Search for the cell housing the specified text and yield its (X, Y) center coordinate. 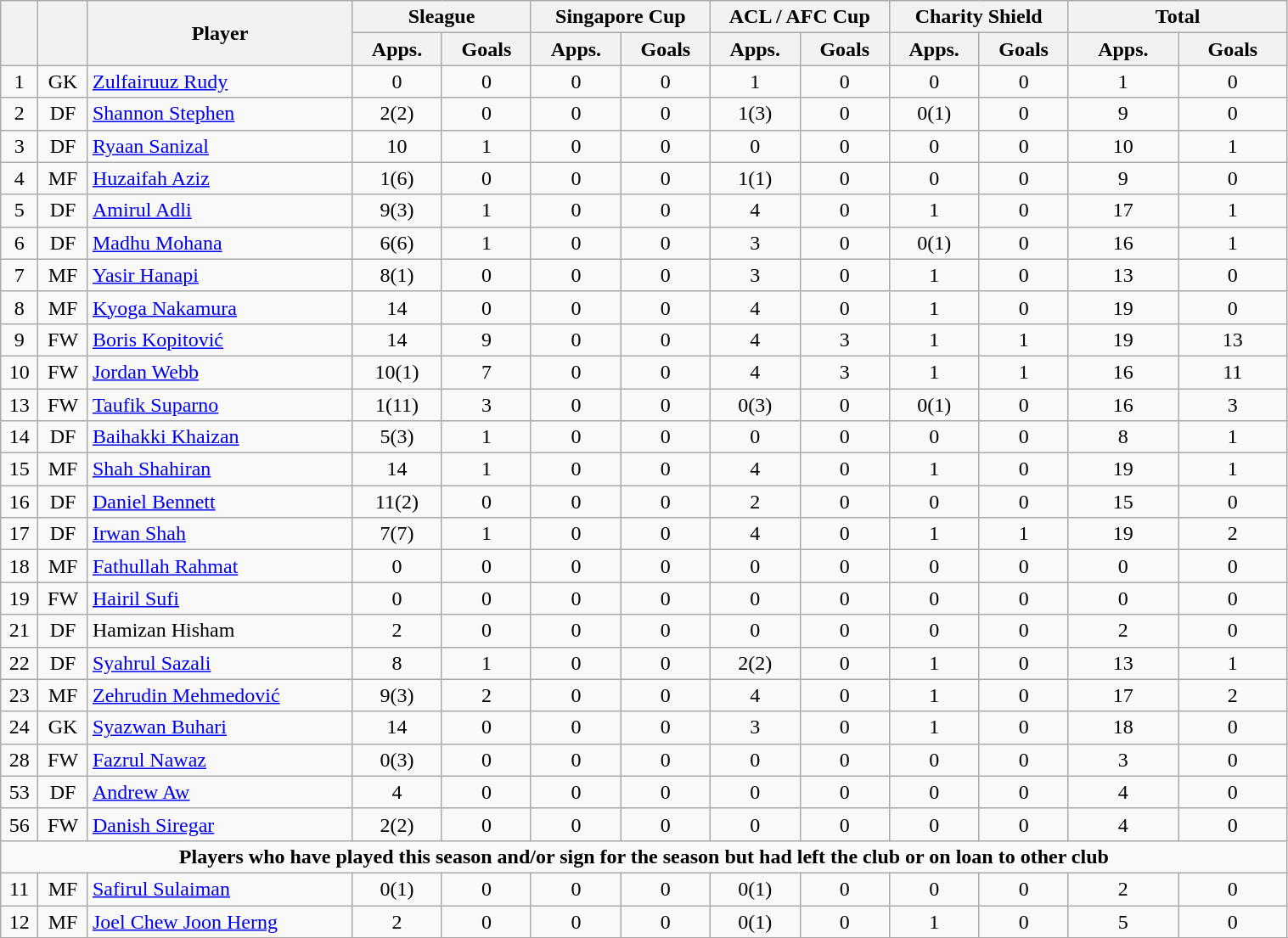
Charity Shield (978, 17)
Player (219, 33)
1(1) (755, 178)
Hamizan Hisham (219, 631)
Sleague (442, 17)
Jordan Webb (219, 372)
Amirul Adli (219, 211)
1(11) (397, 405)
Huzaifah Aziz (219, 178)
Kyoga Nakamura (219, 307)
Madhu Mohana (219, 243)
28 (20, 760)
56 (20, 824)
Syahrul Sazali (219, 663)
23 (20, 695)
Shah Shahiran (219, 469)
Baihakki Khaizan (219, 437)
Joel Chew Joon Herng (219, 921)
10(1) (397, 372)
Taufik Suparno (219, 405)
21 (20, 631)
Syazwan Buhari (219, 727)
Andrew Aw (219, 792)
Zulfairuuz Rudy (219, 81)
Hairil Sufi (219, 598)
Total (1178, 17)
Fathullah Rahmat (219, 566)
5(3) (397, 437)
Safirul Sulaiman (219, 889)
7(7) (397, 534)
Danish Siregar (219, 824)
11(2) (397, 502)
6 (20, 243)
Singapore Cup (620, 17)
ACL / AFC Cup (800, 17)
Yasir Hanapi (219, 275)
Zehrudin Mehmedović (219, 695)
8(1) (397, 275)
53 (20, 792)
Daniel Bennett (219, 502)
Irwan Shah (219, 534)
6(6) (397, 243)
Boris Kopitović (219, 340)
Ryaan Sanizal (219, 146)
1(3) (755, 114)
1(6) (397, 178)
22 (20, 663)
Shannon Stephen (219, 114)
24 (20, 727)
12 (20, 921)
Players who have played this season and/or sign for the season but had left the club or on loan to other club (644, 857)
Fazrul Nawaz (219, 760)
